Find where the given text appears and provide that cell's center as (x, y) coordinate. 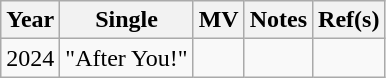
2024 (30, 58)
Ref(s) (349, 20)
Single (126, 20)
Year (30, 20)
"After You!" (126, 58)
Notes (278, 20)
MV (218, 20)
